Extract the (x, y) coordinate from the center of the cell holding the provided text.  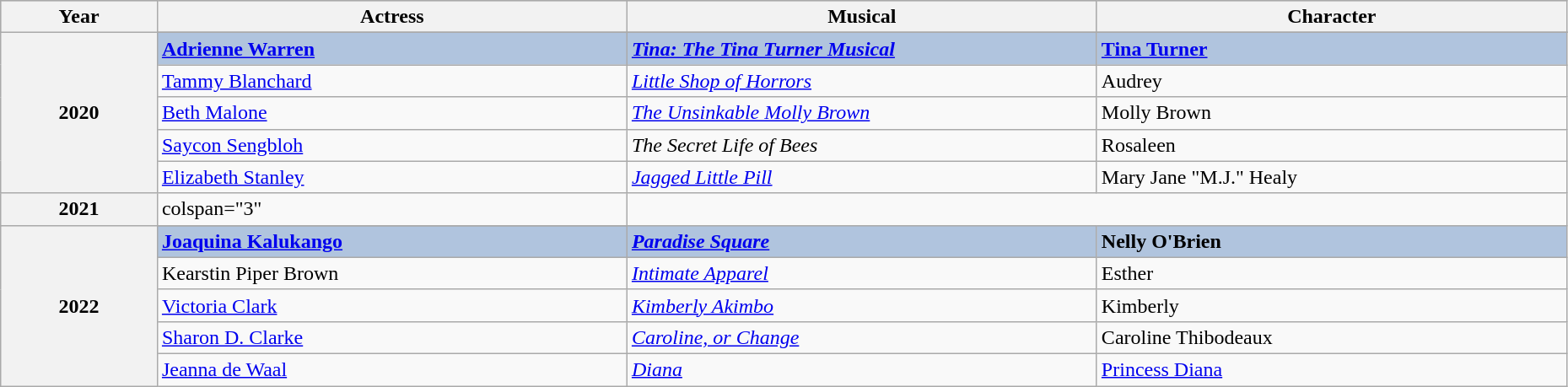
Saycon Sengbloh (391, 145)
Paradise Square (862, 241)
Kimberly Akimbo (862, 305)
Mary Jane "M.J." Healy (1331, 177)
Jagged Little Pill (862, 177)
2022 (79, 305)
Caroline, or Change (862, 337)
colspan="3" (391, 209)
The Unsinkable Molly Brown (862, 113)
Esther (1331, 273)
Year (79, 17)
Princess Diana (1331, 369)
Adrienne Warren (391, 49)
Tina: The Tina Turner Musical (862, 49)
The Secret Life of Bees (862, 145)
2020 (79, 113)
Victoria Clark (391, 305)
Musical (862, 17)
Audrey (1331, 81)
Caroline Thibodeaux (1331, 337)
Beth Malone (391, 113)
Diana (862, 369)
Tammy Blanchard (391, 81)
Nelly O'Brien (1331, 241)
Jeanna de Waal (391, 369)
Joaquina Kalukango (391, 241)
Sharon D. Clarke (391, 337)
Rosaleen (1331, 145)
Elizabeth Stanley (391, 177)
Intimate Apparel (862, 273)
Little Shop of Horrors (862, 81)
Actress (391, 17)
2021 (79, 209)
Character (1331, 17)
Tina Turner (1331, 49)
Kearstin Piper Brown (391, 273)
Molly Brown (1331, 113)
Kimberly (1331, 305)
